Determine the [x, y] coordinate at the center of the cell enclosing the given text.  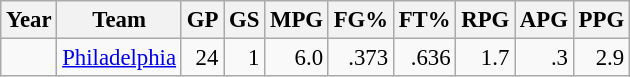
GP [202, 20]
Team [119, 20]
.373 [360, 58]
.3 [544, 58]
.636 [424, 58]
GS [244, 20]
FT% [424, 20]
1.7 [486, 58]
2.9 [601, 58]
FG% [360, 20]
24 [202, 58]
6.0 [297, 58]
1 [244, 58]
Philadelphia [119, 58]
RPG [486, 20]
PPG [601, 20]
MPG [297, 20]
APG [544, 20]
Year [29, 20]
